Detect which cell encompasses the target text, then output its (X, Y) center coordinate. 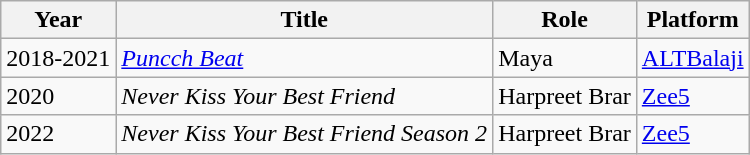
Never Kiss Your Best Friend Season 2 (304, 134)
Never Kiss Your Best Friend (304, 96)
Platform (692, 20)
2018-2021 (58, 58)
ALTBalaji (692, 58)
2020 (58, 96)
Title (304, 20)
Role (565, 20)
Year (58, 20)
2022 (58, 134)
Maya (565, 58)
Puncch Beat (304, 58)
